Capture the cell that displays the provided text and extract its [X, Y] central coordinate. 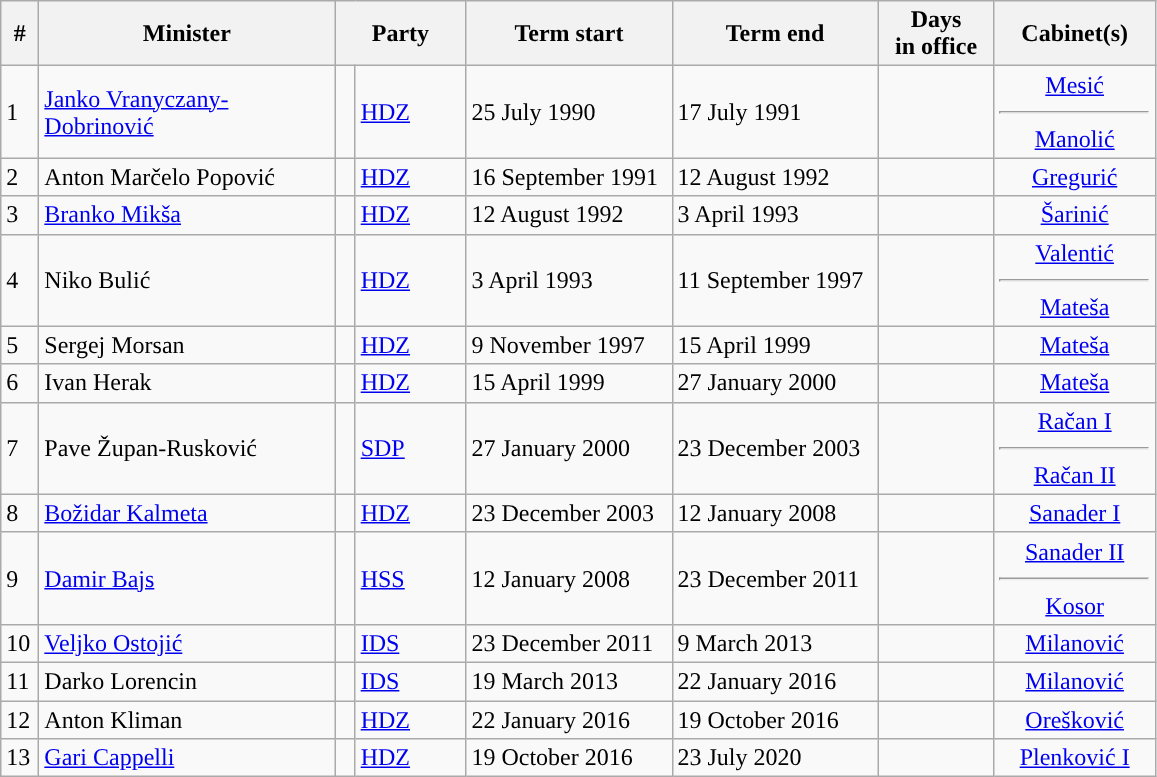
9 [20, 578]
SDP [410, 448]
Darko Lorencin [187, 681]
5 [20, 345]
Niko Bulić [187, 280]
Šarinić [1074, 215]
MesićManolić [1074, 112]
Račan IRačan II [1074, 448]
Days in office [936, 34]
Plenković I [1074, 758]
Gari Cappelli [187, 758]
Anton Marčelo Popović [187, 177]
Božidar Kalmeta [187, 513]
Damir Bajs [187, 578]
Veljko Ostojić [187, 643]
4 [20, 280]
13 [20, 758]
17 July 1991 [775, 112]
16 September 1991 [569, 177]
Term end [775, 34]
7 [20, 448]
3 [20, 215]
Orešković [1074, 719]
ValentićMateša [1074, 280]
8 [20, 513]
11 September 1997 [775, 280]
Party [400, 34]
Pave Župan-Rusković [187, 448]
Ivan Herak [187, 383]
# [20, 34]
9 March 2013 [775, 643]
12 [20, 719]
25 July 1990 [569, 112]
Anton Kliman [187, 719]
Term start [569, 34]
2 [20, 177]
Sergej Morsan [187, 345]
Minister [187, 34]
1 [20, 112]
Sanader IIKosor [1074, 578]
Cabinet(s) [1074, 34]
23 July 2020 [775, 758]
6 [20, 383]
Janko Vranyczany-Dobrinović [187, 112]
19 March 2013 [569, 681]
Gregurić [1074, 177]
Sanader I [1074, 513]
11 [20, 681]
HSS [410, 578]
10 [20, 643]
Branko Mikša [187, 215]
9 November 1997 [569, 345]
